Return the (X, Y) coordinate for the center point of the cell that contains the specified text.  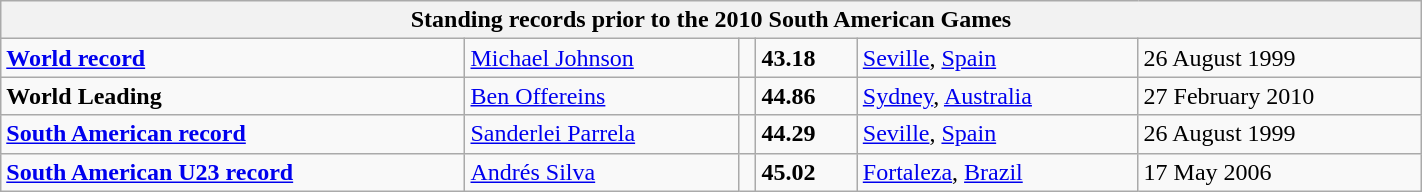
Andrés Silva (602, 172)
Sydney, Australia (998, 96)
Sanderlei Parrela (602, 134)
World record (233, 58)
Ben Offereins (602, 96)
South American record (233, 134)
43.18 (806, 58)
44.86 (806, 96)
Michael Johnson (602, 58)
Standing records prior to the 2010 South American Games (711, 20)
45.02 (806, 172)
27 February 2010 (1280, 96)
World Leading (233, 96)
44.29 (806, 134)
17 May 2006 (1280, 172)
South American U23 record (233, 172)
Fortaleza, Brazil (998, 172)
